Scan for the cell matching the given text and deliver its [X, Y] coordinate at center. 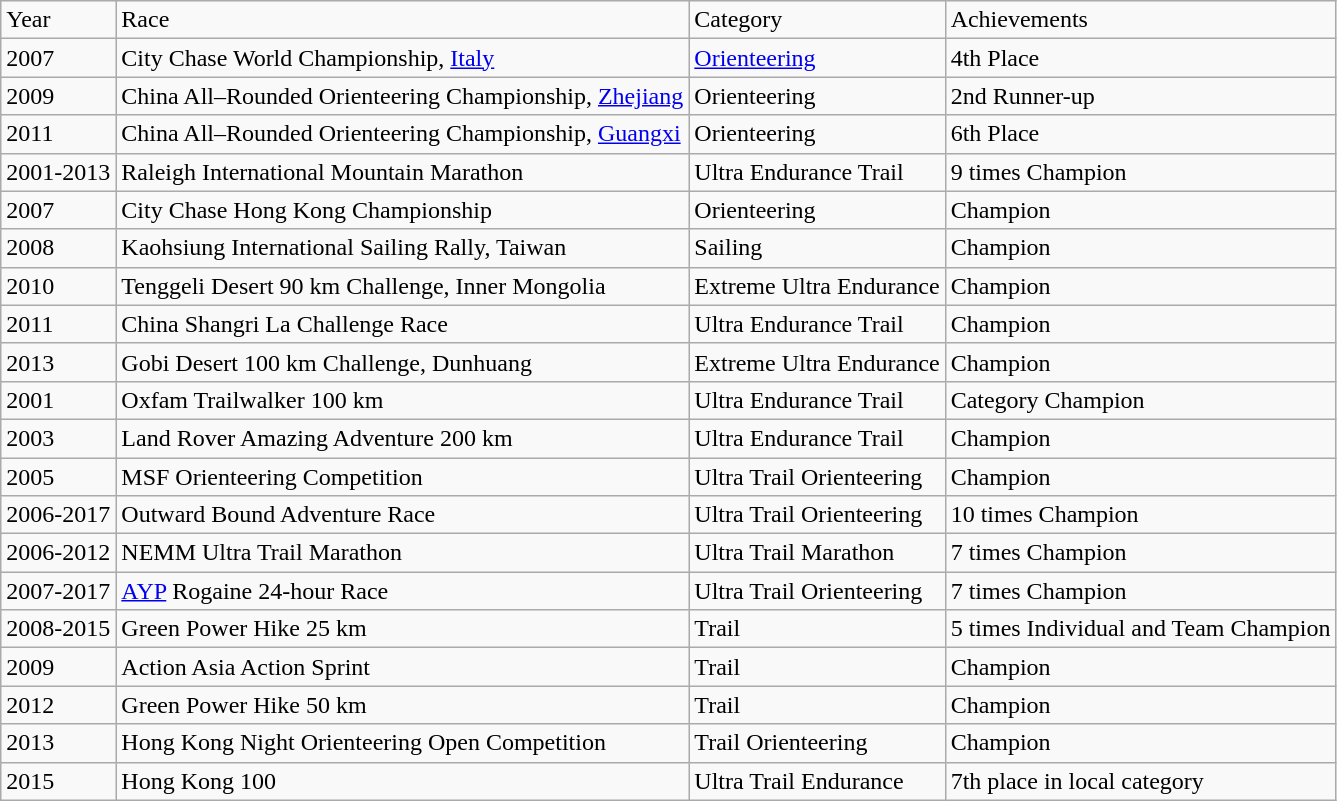
2001 [58, 400]
Land Rover Amazing Adventure 200 km [402, 438]
Year [58, 20]
2012 [58, 705]
Action Asia Action Sprint [402, 667]
2015 [58, 781]
AYP Rogaine 24-hour Race [402, 591]
2007-2017 [58, 591]
Hong Kong Night Orienteering Open Competition [402, 743]
Green Power Hike 50 km [402, 705]
Gobi Desert 100 km Challenge, Dunhuang [402, 362]
2010 [58, 286]
Trail Orienteering [817, 743]
2006-2017 [58, 515]
9 times Champion [1140, 172]
5 times Individual and Team Champion [1140, 629]
2005 [58, 477]
Tenggeli Desert 90 km Challenge, Inner Mongolia [402, 286]
Outward Bound Adventure Race [402, 515]
Kaohsiung International Sailing Rally, Taiwan [402, 248]
City Chase Hong Kong Championship [402, 210]
Oxfam Trailwalker 100 km [402, 400]
4th Place [1140, 58]
Category Champion [1140, 400]
China All–Rounded Orienteering Championship, Guangxi [402, 134]
China All–Rounded Orienteering Championship, Zhejiang [402, 96]
2008 [58, 248]
Ultra Trail Endurance [817, 781]
2006-2012 [58, 553]
10 times Champion [1140, 515]
Achievements [1140, 20]
Race [402, 20]
6th Place [1140, 134]
NEMM Ultra Trail Marathon [402, 553]
2nd Runner-up [1140, 96]
7th place in local category [1140, 781]
Ultra Trail Marathon [817, 553]
Sailing [817, 248]
Category [817, 20]
Raleigh International Mountain Marathon [402, 172]
2008-2015 [58, 629]
China Shangri La Challenge Race [402, 324]
Hong Kong 100 [402, 781]
Green Power Hike 25 km [402, 629]
City Chase World Championship, Italy [402, 58]
2001-2013 [58, 172]
MSF Orienteering Competition [402, 477]
2003 [58, 438]
